From the cell containing the given text, extract its center point as (X, Y) coordinate. 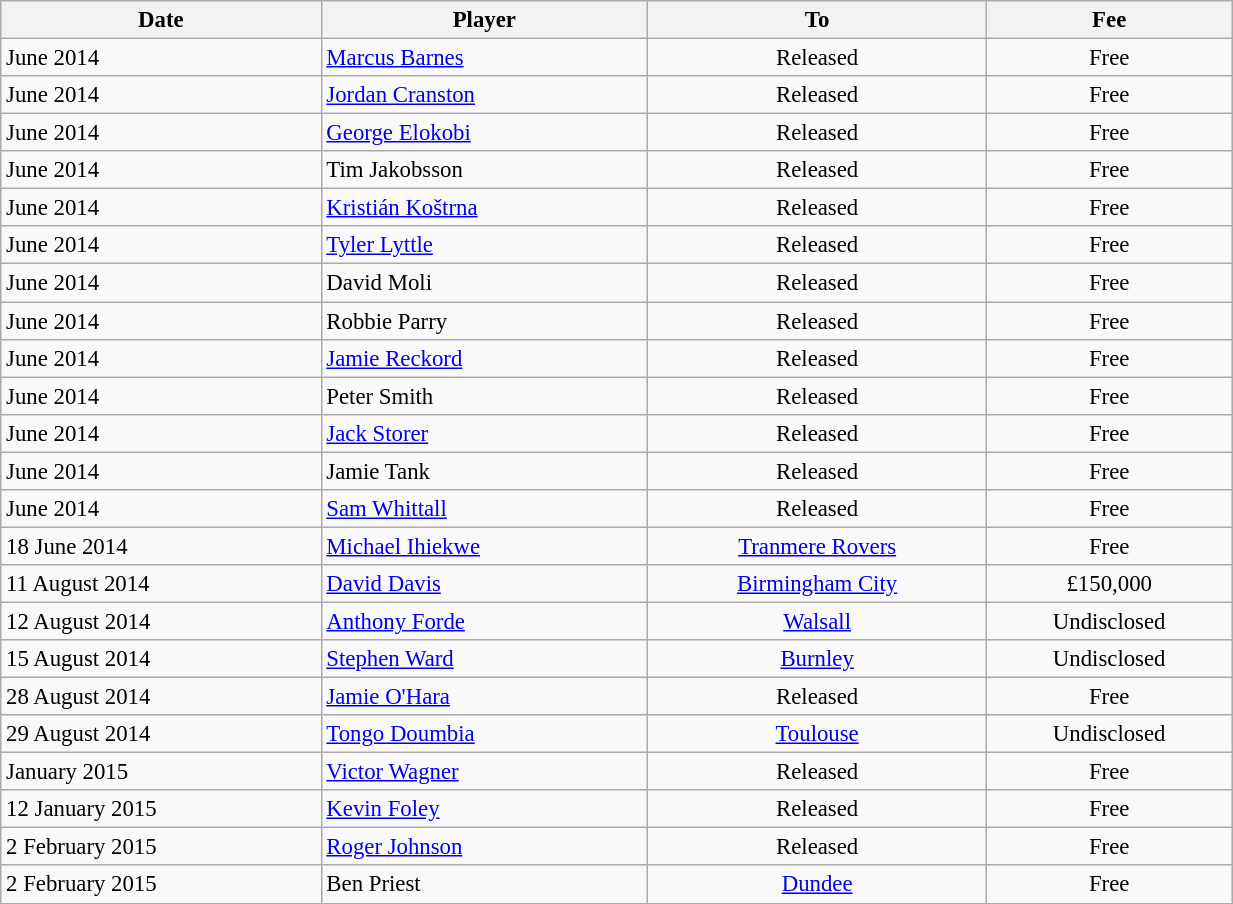
Tyler Lyttle (484, 245)
George Elokobi (484, 133)
Toulouse (818, 734)
Jamie O'Hara (484, 697)
Date (161, 20)
Fee (1110, 20)
12 August 2014 (161, 621)
David Moli (484, 283)
Jordan Cranston (484, 95)
January 2015 (161, 772)
Robbie Parry (484, 321)
Burnley (818, 659)
Marcus Barnes (484, 58)
Walsall (818, 621)
Tongo Doumbia (484, 734)
Michael Ihiekwe (484, 546)
David Davis (484, 584)
To (818, 20)
Kristián Koštrna (484, 208)
Tim Jakobsson (484, 170)
Sam Whittall (484, 509)
29 August 2014 (161, 734)
Jack Storer (484, 433)
Player (484, 20)
Roger Johnson (484, 847)
Anthony Forde (484, 621)
12 January 2015 (161, 809)
Jamie Reckord (484, 358)
Stephen Ward (484, 659)
15 August 2014 (161, 659)
Birmingham City (818, 584)
Peter Smith (484, 396)
Victor Wagner (484, 772)
11 August 2014 (161, 584)
Jamie Tank (484, 471)
18 June 2014 (161, 546)
£150,000 (1110, 584)
28 August 2014 (161, 697)
Dundee (818, 885)
Tranmere Rovers (818, 546)
Ben Priest (484, 885)
Kevin Foley (484, 809)
